Output the (X, Y) coordinate of the center of the cell containing the given text.  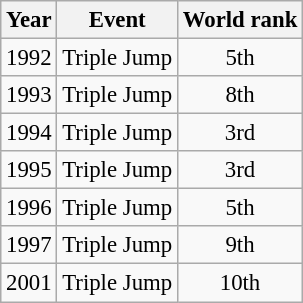
2001 (29, 283)
1993 (29, 95)
World rank (240, 20)
1992 (29, 58)
1995 (29, 170)
1994 (29, 133)
1996 (29, 208)
1997 (29, 245)
10th (240, 283)
Year (29, 20)
9th (240, 245)
Event (118, 20)
8th (240, 95)
